For the text-containing cell, return its midpoint in (x, y) coordinate format. 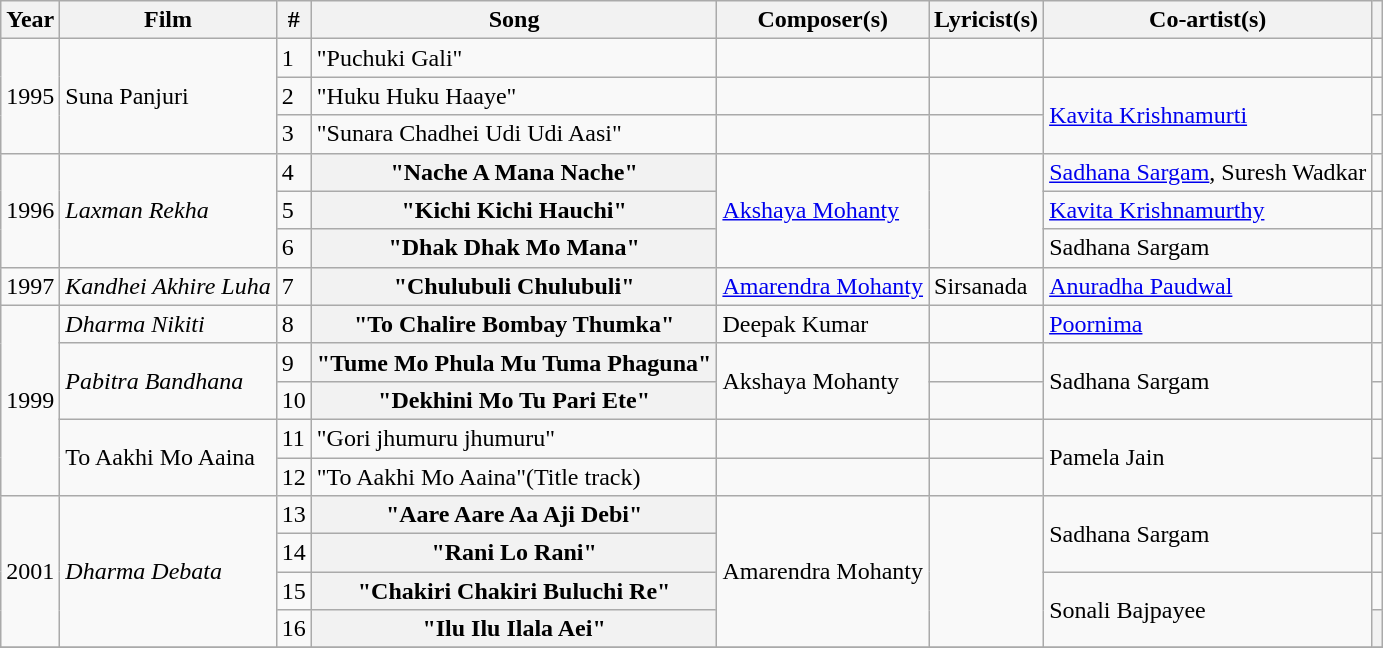
2001 (30, 572)
1997 (30, 286)
1 (294, 58)
"Kichi Kichi Hauchi" (514, 210)
Poornima (1208, 324)
Suna Panjuri (168, 96)
13 (294, 515)
"Rani Lo Rani" (514, 553)
11 (294, 438)
14 (294, 553)
8 (294, 324)
7 (294, 286)
"To Aakhi Mo Aaina"(Title track) (514, 477)
Song (514, 20)
"Puchuki Gali" (514, 58)
Co-artist(s) (1208, 20)
1995 (30, 96)
3 (294, 134)
Year (30, 20)
Deepak Kumar (823, 324)
"Tume Mo Phula Mu Tuma Phaguna" (514, 362)
10 (294, 400)
Film (168, 20)
"Aare Aare Aa Aji Debi" (514, 515)
"Chulubuli Chulubuli" (514, 286)
6 (294, 248)
Dharma Nikiti (168, 324)
# (294, 20)
Anuradha Paudwal (1208, 286)
Sonali Bajpayee (1208, 610)
1999 (30, 400)
1996 (30, 210)
"Sunara Chadhei Udi Udi Aasi" (514, 134)
Laxman Rekha (168, 210)
Sadhana Sargam, Suresh Wadkar (1208, 172)
Sirsanada (986, 286)
Dharma Debata (168, 572)
Pamela Jain (1208, 457)
"Dhak Dhak Mo Mana" (514, 248)
2 (294, 96)
15 (294, 591)
Pabitra Bandhana (168, 381)
"To Chalire Bombay Thumka" (514, 324)
"Huku Huku Haaye" (514, 96)
4 (294, 172)
16 (294, 629)
"Gori jhumuru jhumuru" (514, 438)
"Dekhini Mo Tu Pari Ete" (514, 400)
"Chakiri Chakiri Buluchi Re" (514, 591)
To Aakhi Mo Aaina (168, 457)
Kavita Krishnamurti (1208, 115)
Kavita Krishnamurthy (1208, 210)
9 (294, 362)
Composer(s) (823, 20)
12 (294, 477)
Kandhei Akhire Luha (168, 286)
Lyricist(s) (986, 20)
5 (294, 210)
"Nache A Mana Nache" (514, 172)
"Ilu Ilu Ilala Aei" (514, 629)
